Pinpoint the cell where the given text exists, returning its [X, Y] midpoint coordinate. 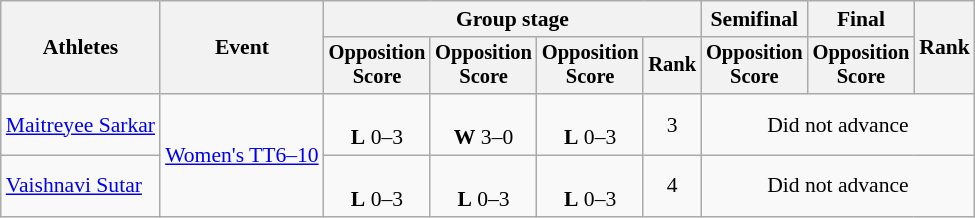
Maitreyee Sarkar [80, 124]
Women's TT6–10 [242, 155]
4 [672, 186]
Group stage [512, 19]
Semifinal [754, 19]
W 3–0 [484, 124]
Event [242, 48]
Final [862, 19]
Athletes [80, 48]
Vaishnavi Sutar [80, 186]
3 [672, 124]
